Detect which cell encompasses the target text, then output its [X, Y] center coordinate. 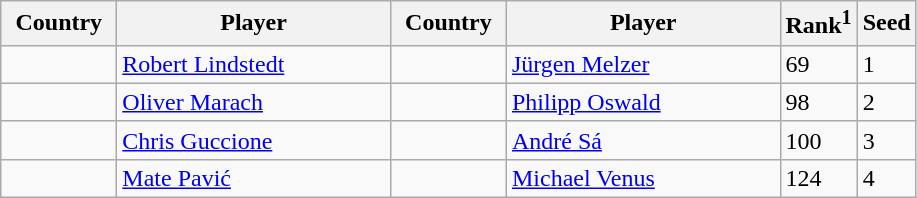
98 [818, 102]
69 [818, 64]
Rank1 [818, 24]
3 [886, 140]
100 [818, 140]
Philipp Oswald [643, 102]
Robert Lindstedt [254, 64]
Michael Venus [643, 178]
Chris Guccione [254, 140]
Mate Pavić [254, 178]
André Sá [643, 140]
124 [818, 178]
4 [886, 178]
Jürgen Melzer [643, 64]
2 [886, 102]
Oliver Marach [254, 102]
Seed [886, 24]
1 [886, 64]
